From the cell containing the given text, extract its center point as (X, Y) coordinate. 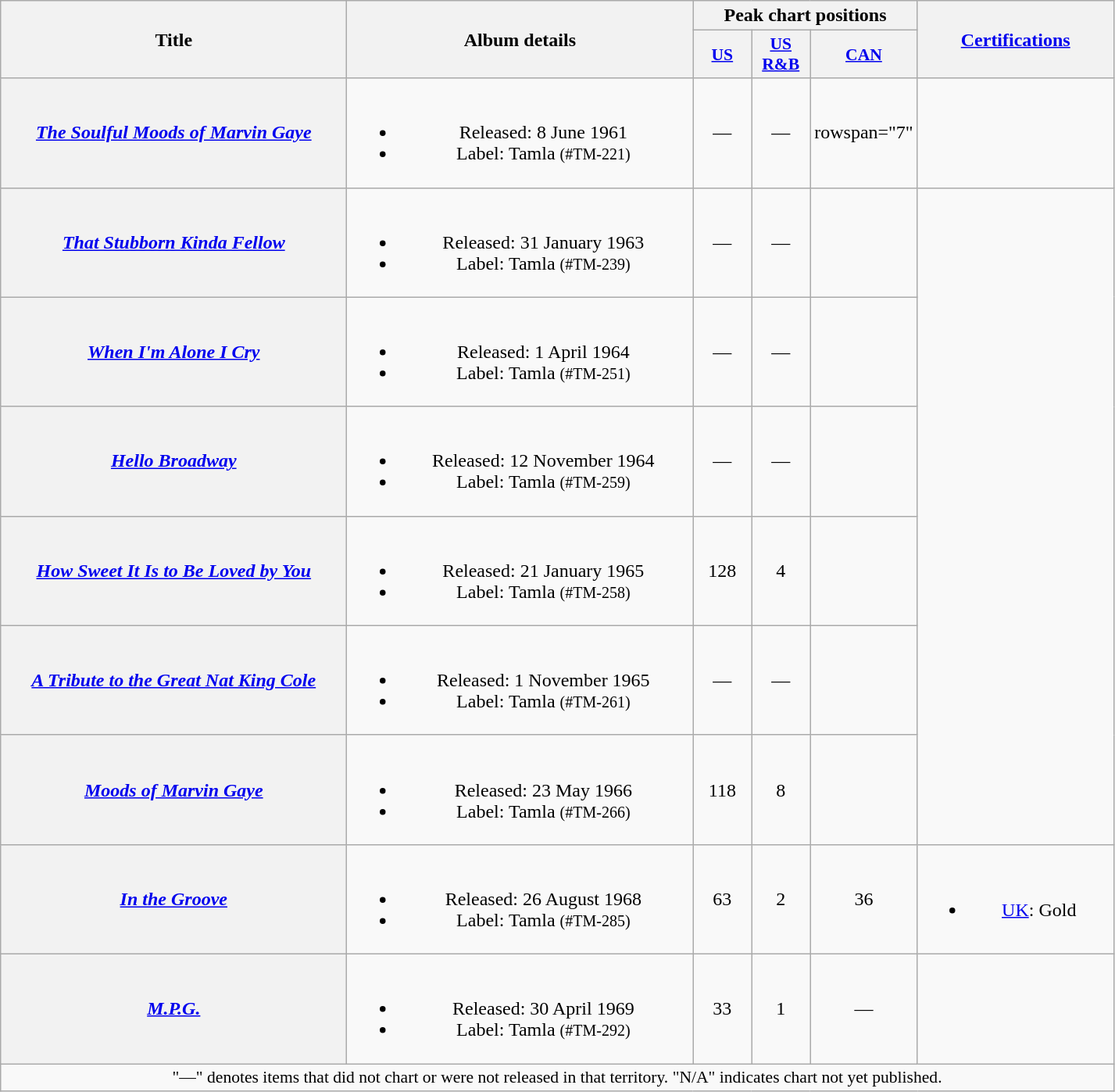
US (722, 55)
UK: Gold (1016, 899)
33 (722, 1008)
Released: 21 January 1965Label: Tamla (#TM-258) (520, 571)
Moods of Marvin Gaye (173, 789)
2 (781, 899)
M.P.G. (173, 1008)
4 (781, 571)
USR&B (781, 55)
Released: 8 June 1961Label: Tamla (#TM-221) (520, 133)
CAN (864, 55)
rowspan="7" (864, 133)
63 (722, 899)
Album details (520, 39)
Title (173, 39)
Released: 1 November 1965Label: Tamla (#TM-261) (520, 680)
Released: 1 April 1964Label: Tamla (#TM-251) (520, 352)
128 (722, 571)
118 (722, 789)
In the Groove (173, 899)
When I'm Alone I Cry (173, 352)
Released: 23 May 1966Label: Tamla (#TM-266) (520, 789)
"—" denotes items that did not chart or were not released in that territory. "N/A" indicates chart not yet published. (558, 1077)
Released: 12 November 1964Label: Tamla (#TM-259) (520, 461)
36 (864, 899)
Hello Broadway (173, 461)
Peak chart positions (805, 16)
Certifications (1016, 39)
1 (781, 1008)
A Tribute to the Great Nat King Cole (173, 680)
The Soulful Moods of Marvin Gaye (173, 133)
Released: 26 August 1968Label: Tamla (#TM-285) (520, 899)
Released: 30 April 1969Label: Tamla (#TM-292) (520, 1008)
Released: 31 January 1963Label: Tamla (#TM-239) (520, 242)
How Sweet It Is to Be Loved by You (173, 571)
8 (781, 789)
That Stubborn Kinda Fellow (173, 242)
